Return (x, y) of the center of cell containing provided text 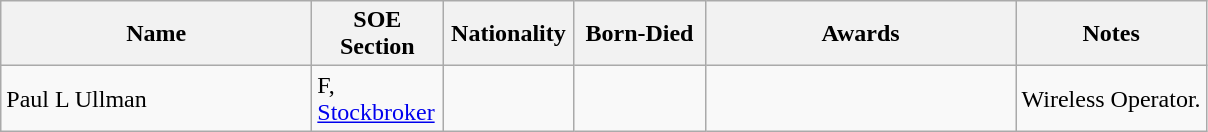
Born-Died (640, 34)
Notes (1111, 34)
Nationality (508, 34)
SOE Section (378, 34)
Wireless Operator. (1111, 98)
F, Stockbroker (378, 98)
Paul L Ullman (156, 98)
Name (156, 34)
Awards (860, 34)
